Provide the [X, Y] coordinate of the cell's center where the given text is located.  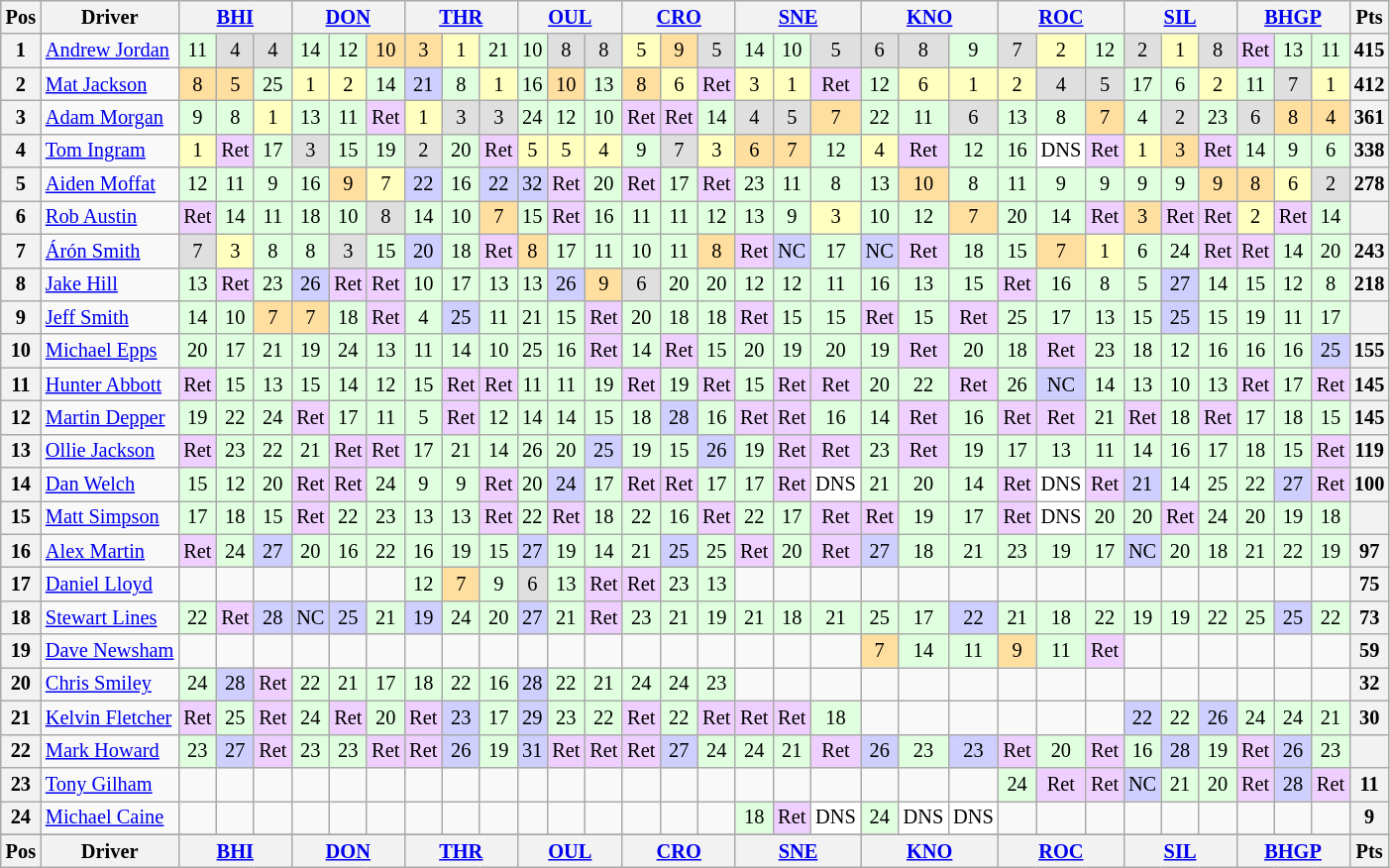
Michael Epps [109, 351]
Hunter Abbott [109, 384]
75 [1369, 584]
243 [1369, 251]
Rob Austin [109, 217]
155 [1369, 351]
Alex Martin [109, 551]
Tony Gilham [109, 784]
Andrew Jordan [109, 51]
73 [1369, 617]
30 [1369, 717]
119 [1369, 451]
361 [1369, 117]
Jake Hill [109, 284]
Dave Newsham [109, 651]
278 [1369, 184]
Daniel Lloyd [109, 584]
Jeff Smith [109, 317]
59 [1369, 651]
Stewart Lines [109, 617]
97 [1369, 551]
Adam Morgan [109, 117]
Aiden Moffat [109, 184]
412 [1369, 84]
Tom Ingram [109, 151]
Matt Simpson [109, 517]
Mat Jackson [109, 84]
29 [532, 717]
338 [1369, 151]
Martin Depper [109, 417]
Mark Howard [109, 751]
31 [532, 751]
Kelvin Fletcher [109, 717]
Ollie Jackson [109, 451]
Chris Smiley [109, 684]
100 [1369, 485]
Árón Smith [109, 251]
218 [1369, 284]
415 [1369, 51]
Dan Welch [109, 485]
Michael Caine [109, 817]
